Provide the [x, y] coordinate of the cell's center where the given text is located.  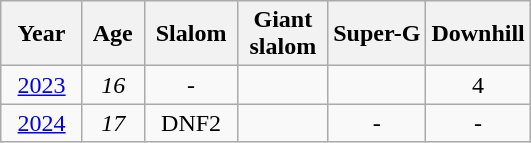
Age [113, 34]
2024 [42, 123]
16 [113, 85]
17 [113, 123]
4 [478, 85]
DNF2 [191, 123]
Slalom [191, 34]
Super-G [377, 34]
Year [42, 34]
Giant slalom [283, 34]
2023 [42, 85]
Downhill [478, 34]
